Return the [X, Y] coordinate for the center point of the cell that contains the specified text.  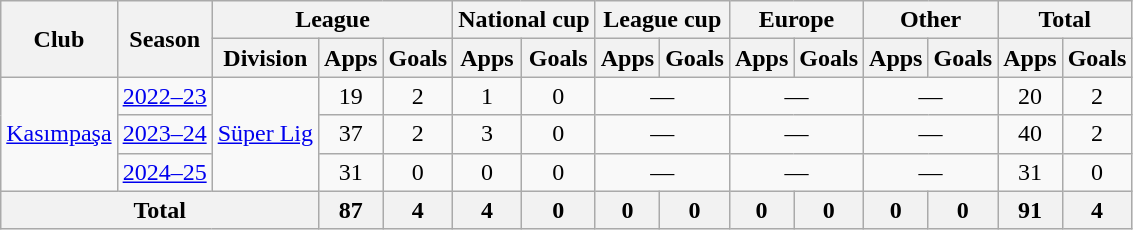
1 [487, 96]
40 [1030, 134]
Season [164, 39]
Europe [796, 20]
19 [351, 96]
Division [265, 58]
3 [487, 134]
2022–23 [164, 96]
20 [1030, 96]
League [332, 20]
Süper Lig [265, 134]
2024–25 [164, 172]
League cup [662, 20]
2023–24 [164, 134]
Kasımpaşa [59, 134]
91 [1030, 210]
National cup [524, 20]
37 [351, 134]
Other [931, 20]
Club [59, 39]
87 [351, 210]
